Provide the [x, y] coordinate of the cell's center where the given text is located.  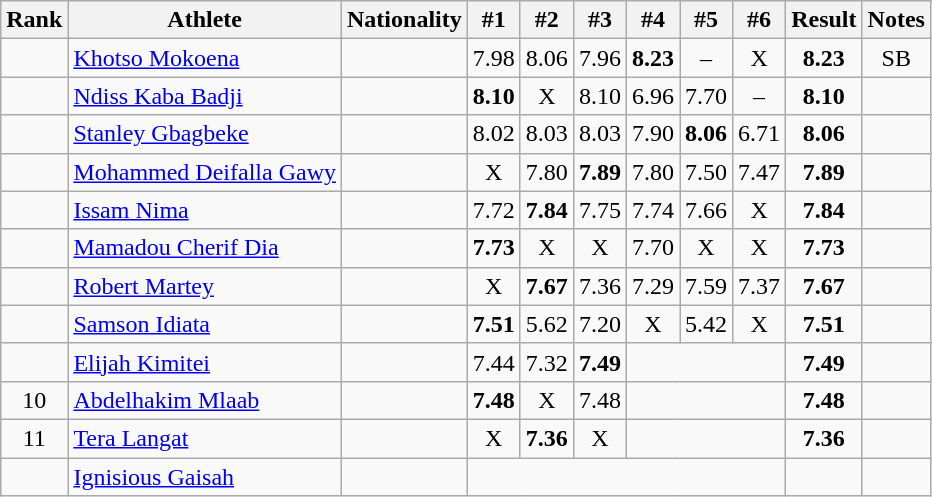
11 [34, 438]
Khotso Mokoena [205, 58]
#5 [706, 20]
7.59 [706, 286]
5.62 [546, 324]
Ignisious Gaisah [205, 477]
Result [824, 20]
Rank [34, 20]
7.90 [652, 134]
Mohammed Deifalla Gawy [205, 172]
5.42 [706, 324]
6.96 [652, 96]
7.66 [706, 210]
7.44 [494, 362]
10 [34, 400]
7.96 [600, 58]
Issam Nima [205, 210]
Abdelhakim Mlaab [205, 400]
Stanley Gbagbeke [205, 134]
Nationality [405, 20]
7.37 [760, 286]
8.02 [494, 134]
7.72 [494, 210]
Ndiss Kaba Badji [205, 96]
Notes [896, 20]
Athlete [205, 20]
Mamadou Cherif Dia [205, 248]
7.20 [600, 324]
7.32 [546, 362]
Samson Idiata [205, 324]
7.75 [600, 210]
7.74 [652, 210]
Elijah Kimitei [205, 362]
Robert Martey [205, 286]
Tera Langat [205, 438]
SB [896, 58]
#2 [546, 20]
#3 [600, 20]
#4 [652, 20]
#1 [494, 20]
7.98 [494, 58]
7.47 [760, 172]
7.50 [706, 172]
6.71 [760, 134]
#6 [760, 20]
7.29 [652, 286]
